Locate the cell with the specified text and output its (x, y) center coordinate. 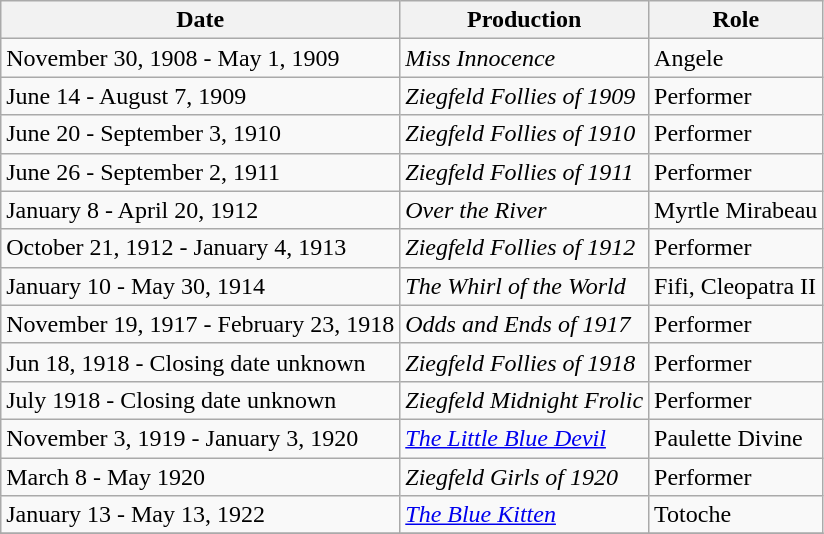
Totoche (736, 515)
June 14 - August 7, 1909 (200, 96)
Ziegfeld Follies of 1912 (524, 248)
October 21, 1912 - January 4, 1913 (200, 248)
The Whirl of the World (524, 286)
January 13 - May 13, 1922 (200, 515)
January 10 - May 30, 1914 (200, 286)
November 19, 1917 - February 23, 1918 (200, 324)
Date (200, 20)
July 1918 - Closing date unknown (200, 400)
Miss Innocence (524, 58)
Ziegfeld Follies of 1910 (524, 134)
Fifi, Cleopatra II (736, 286)
November 30, 1908 - May 1, 1909 (200, 58)
January 8 - April 20, 1912 (200, 210)
Role (736, 20)
June 20 - September 3, 1910 (200, 134)
Ziegfeld Girls of 1920 (524, 477)
The Little Blue Devil (524, 438)
March 8 - May 1920 (200, 477)
Ziegfeld Midnight Frolic (524, 400)
November 3, 1919 - January 3, 1920 (200, 438)
Odds and Ends of 1917 (524, 324)
Angele (736, 58)
Ziegfeld Follies of 1918 (524, 362)
Ziegfeld Follies of 1909 (524, 96)
Paulette Divine (736, 438)
Myrtle Mirabeau (736, 210)
Over the River (524, 210)
June 26 - September 2, 1911 (200, 172)
The Blue Kitten (524, 515)
Jun 18, 1918 - Closing date unknown (200, 362)
Production (524, 20)
Ziegfeld Follies of 1911 (524, 172)
